Find where the given text appears and provide that cell's center as (X, Y) coordinate. 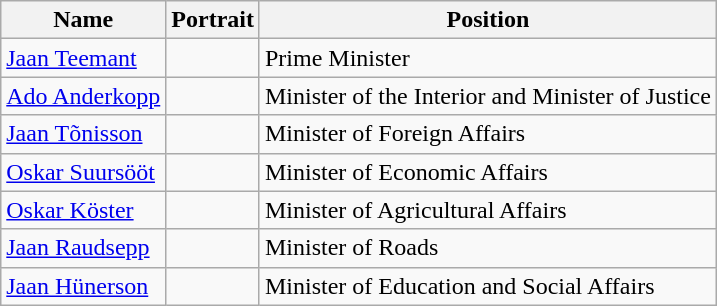
Minister of Agricultural Affairs (488, 210)
Name (84, 20)
Jaan Hünerson (84, 286)
Minister of the Interior and Minister of Justice (488, 96)
Oskar Suursööt (84, 172)
Prime Minister (488, 58)
Ado Anderkopp (84, 96)
Position (488, 20)
Portrait (213, 20)
Jaan Raudsepp (84, 248)
Oskar Köster (84, 210)
Minister of Roads (488, 248)
Minister of Education and Social Affairs (488, 286)
Jaan Teemant (84, 58)
Minister of Economic Affairs (488, 172)
Minister of Foreign Affairs (488, 134)
Jaan Tõnisson (84, 134)
